Search for the cell housing the specified text and yield its [x, y] center coordinate. 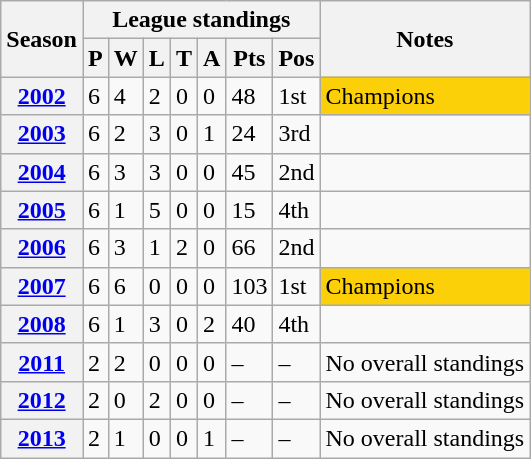
2005 [42, 210]
Season [42, 39]
5 [156, 210]
2013 [42, 438]
P [95, 58]
2002 [42, 96]
45 [250, 172]
2003 [42, 134]
A [211, 58]
2011 [42, 362]
48 [250, 96]
24 [250, 134]
4 [126, 96]
League standings [200, 20]
103 [250, 286]
T [184, 58]
40 [250, 324]
Pos [296, 58]
L [156, 58]
66 [250, 248]
2007 [42, 286]
3rd [296, 134]
2006 [42, 248]
W [126, 58]
Notes [425, 39]
15 [250, 210]
Pts [250, 58]
2004 [42, 172]
2008 [42, 324]
2012 [42, 400]
